Return the [X, Y] coordinate for the center point of the cell that contains the specified text.  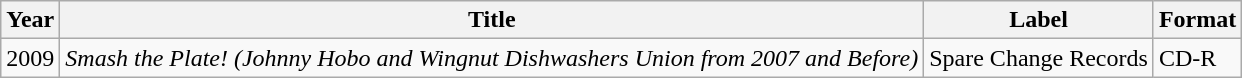
Label [1039, 20]
Spare Change Records [1039, 58]
Title [492, 20]
Year [30, 20]
2009 [30, 58]
Format [1197, 20]
CD-R [1197, 58]
Smash the Plate! (Johnny Hobo and Wingnut Dishwashers Union from 2007 and Before) [492, 58]
